Identify which cell holds the provided text, then report its [x, y] central coordinate. 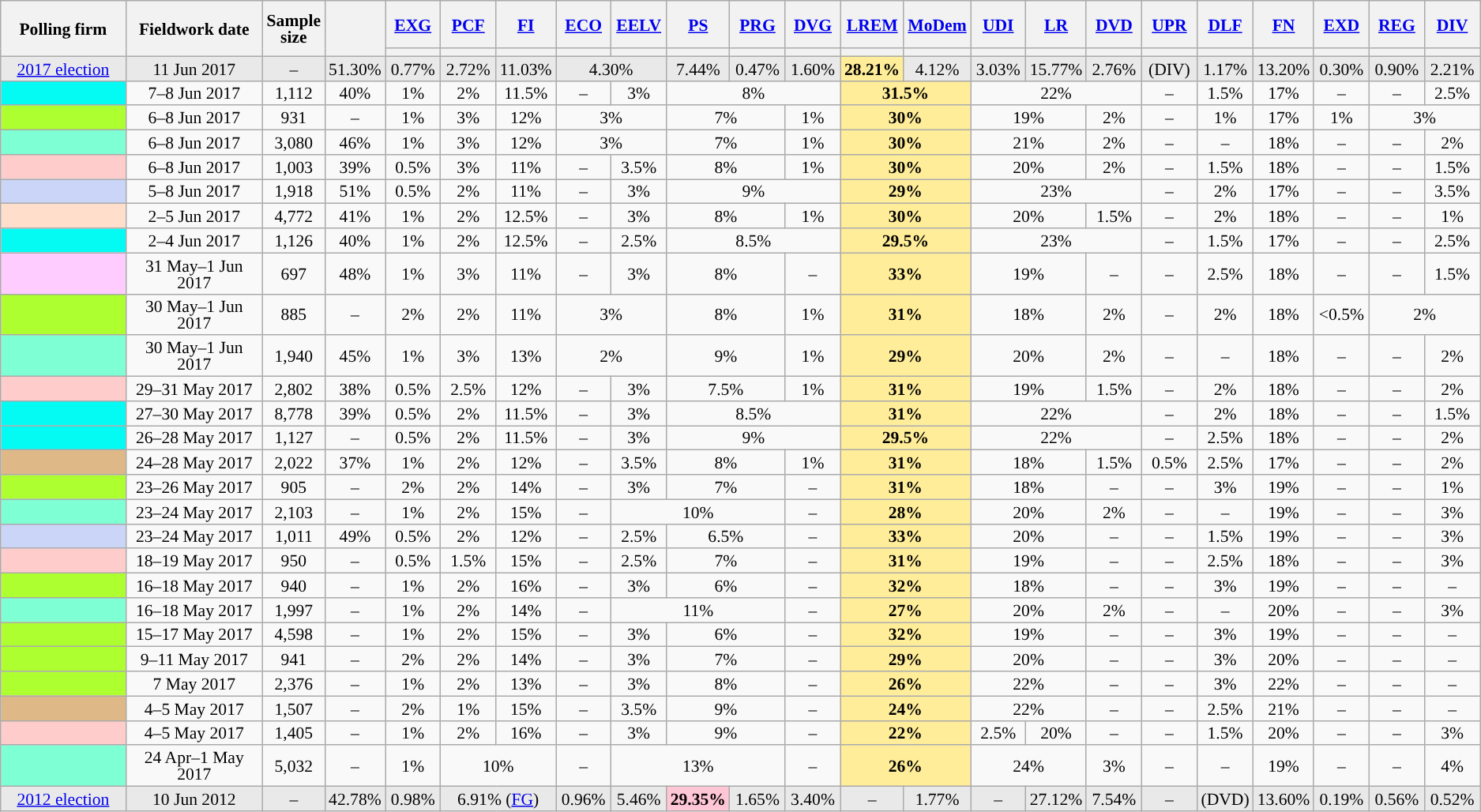
3,080 [294, 142]
0.56% [1396, 799]
2017 election [63, 68]
2,376 [294, 684]
ECO [584, 24]
49% [355, 536]
7.44% [698, 68]
1.77% [937, 799]
2–4 Jun 2017 [194, 240]
7.5% [726, 389]
27–30 May 2017 [194, 414]
2.76% [1114, 68]
2,022 [294, 463]
15.77% [1057, 68]
27% [905, 610]
13.60% [1284, 799]
Samplesize [294, 28]
UDI [998, 24]
51.30% [355, 68]
7–8 Jun 2017 [194, 93]
2,103 [294, 512]
MoDem [937, 24]
6.5% [726, 536]
2012 election [63, 799]
DIV [1452, 24]
(DIV) [1169, 68]
9–11 May 2017 [194, 659]
LR [1057, 24]
FN [1284, 24]
41% [355, 216]
4.12% [937, 68]
15–17 May 2017 [194, 635]
PCF [468, 24]
1,127 [294, 438]
3.40% [813, 799]
24–28 May 2017 [194, 463]
0.96% [584, 799]
4,598 [294, 635]
1,507 [294, 708]
29–31 May 2017 [194, 389]
37% [355, 463]
8,778 [294, 414]
1.65% [757, 799]
EXG [413, 24]
42.78% [355, 799]
905 [294, 487]
24 Apr–1 May 2017 [194, 766]
0.19% [1341, 799]
4% [1452, 766]
4.30% [611, 68]
11 Jun 2017 [194, 68]
1,997 [294, 610]
1,011 [294, 536]
DVG [813, 24]
27.12% [1057, 799]
EELV [639, 24]
7.54% [1114, 799]
1,003 [294, 167]
2–5 Jun 2017 [194, 216]
1,940 [294, 356]
Polling firm [63, 28]
1,405 [294, 733]
697 [294, 273]
0.52% [1452, 799]
31 May–1 Jun 2017 [194, 273]
1.17% [1224, 68]
1,112 [294, 93]
13.20% [1284, 68]
LREM [872, 24]
0.77% [413, 68]
2,802 [294, 389]
11.03% [526, 68]
0.47% [757, 68]
18–19 May 2017 [194, 561]
DLF [1224, 24]
<0.5% [1341, 314]
38% [355, 389]
2.21% [1452, 68]
4,772 [294, 216]
29.35% [698, 799]
(DVD) [1224, 799]
31.5% [905, 93]
DVD [1114, 24]
PRG [757, 24]
940 [294, 586]
1.60% [813, 68]
5–8 Jun 2017 [194, 191]
885 [294, 314]
10 Jun 2012 [194, 799]
0.98% [413, 799]
5.46% [639, 799]
PS [698, 24]
7 May 2017 [194, 684]
5,032 [294, 766]
23–26 May 2017 [194, 487]
3.03% [998, 68]
45% [355, 356]
2.72% [468, 68]
46% [355, 142]
26–28 May 2017 [194, 438]
FI [526, 24]
48% [355, 273]
0.90% [1396, 68]
6.91% (FG) [498, 799]
1,918 [294, 191]
950 [294, 561]
EXD [1341, 24]
28.21% [872, 68]
51% [355, 191]
0.30% [1341, 68]
931 [294, 118]
UPR [1169, 24]
Fieldwork date [194, 28]
941 [294, 659]
28% [905, 512]
1,126 [294, 240]
REG [1396, 24]
